Identify which cell holds the provided text, then report its (X, Y) central coordinate. 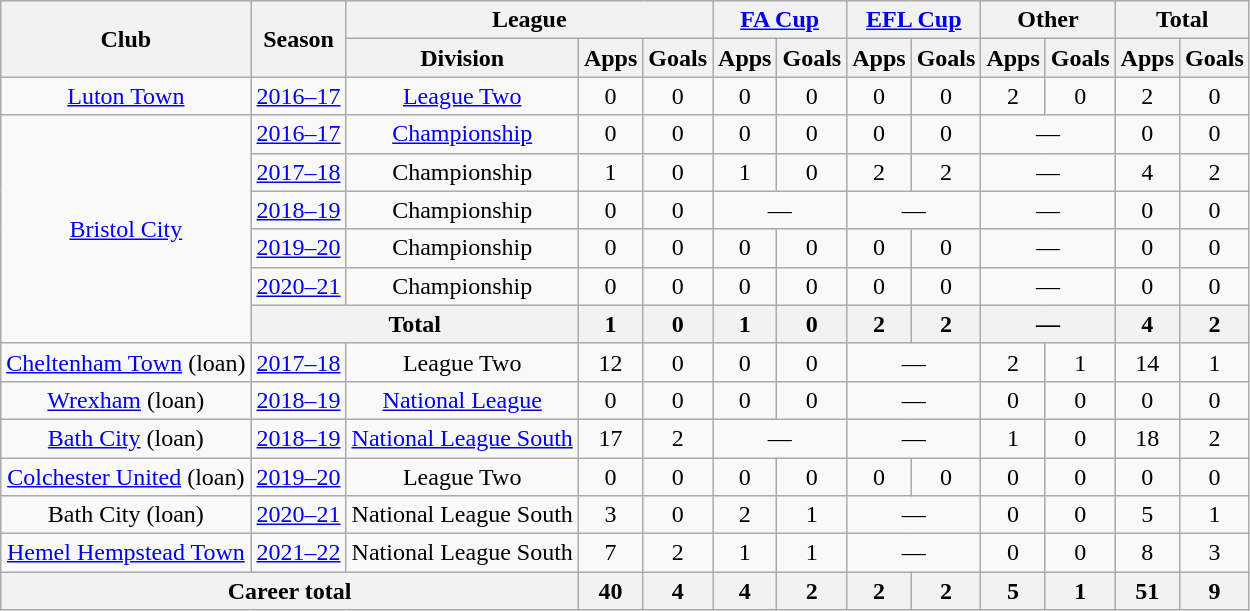
FA Cup (780, 20)
Luton Town (126, 96)
League (530, 20)
12 (610, 362)
51 (1147, 591)
Hemel Hempstead Town (126, 553)
18 (1147, 438)
Club (126, 39)
Colchester United (loan) (126, 477)
Cheltenham Town (loan) (126, 362)
2021–22 (298, 553)
Career total (290, 591)
National League (462, 400)
EFL Cup (914, 20)
Other (1048, 20)
Bristol City (126, 229)
40 (610, 591)
Season (298, 39)
9 (1215, 591)
14 (1147, 362)
8 (1147, 553)
Division (462, 58)
17 (610, 438)
Wrexham (loan) (126, 400)
7 (610, 553)
